Extract the (x, y) coordinate from the center of the cell holding the provided text.  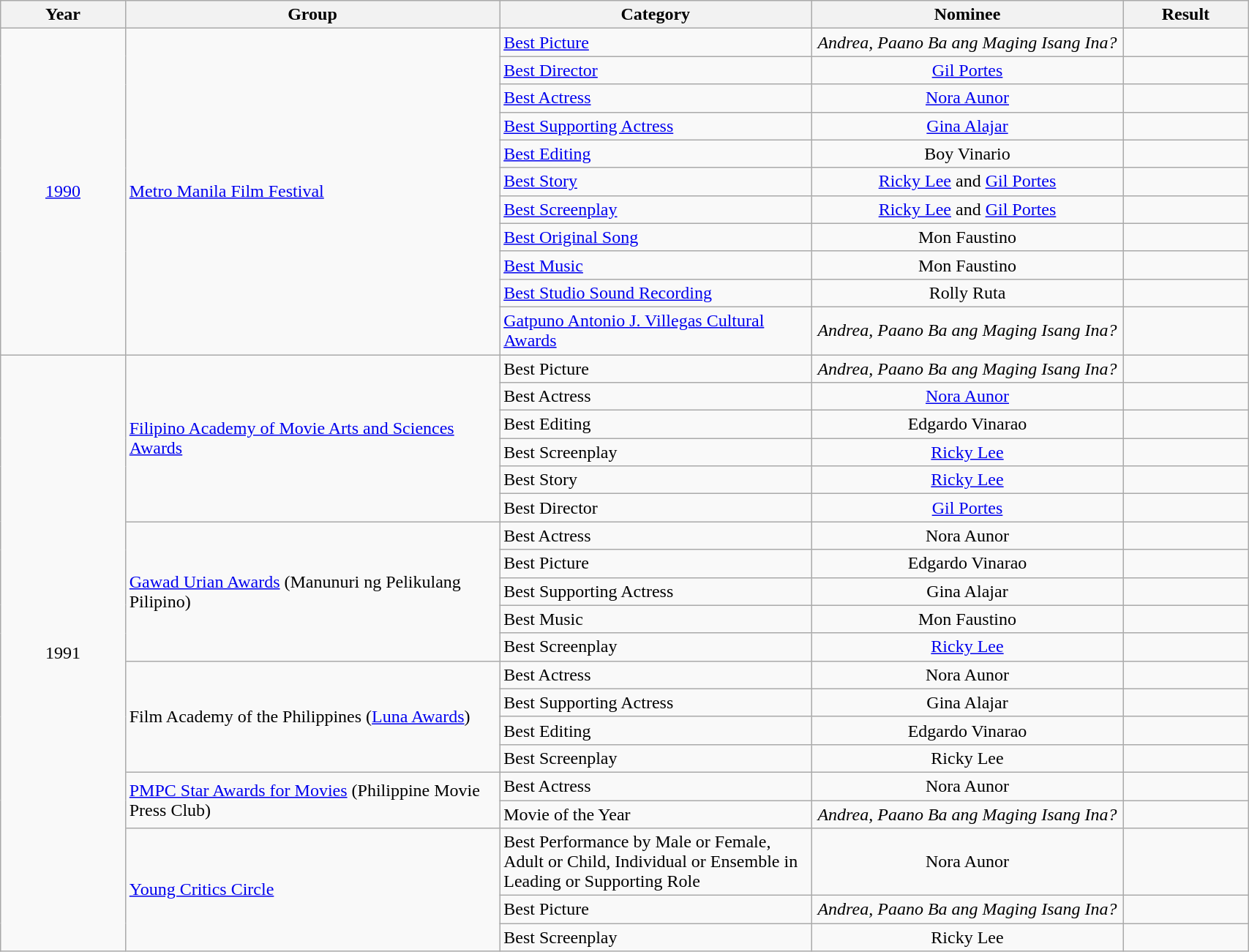
Gawad Urian Awards (Manunuri ng Pelikulang Pilipino) (312, 591)
Best Studio Sound Recording (656, 293)
Rolly Ruta (967, 293)
Category (656, 15)
PMPC Star Awards for Movies (Philippine Movie Press Club) (312, 800)
Young Critics Circle (312, 890)
1991 (63, 653)
Best Performance by Male or Female, Adult or Child, Individual or Ensemble in Leading or Supporting Role (656, 862)
Group (312, 15)
Result (1185, 15)
Year (63, 15)
Film Academy of the Philippines (Luna Awards) (312, 716)
Boy Vinario (967, 154)
Metro Manila Film Festival (312, 192)
1990 (63, 192)
Filipino Academy of Movie Arts and Sciences Awards (312, 438)
Gatpuno Antonio J. Villegas Cultural Awards (656, 331)
Best Original Song (656, 237)
Nominee (967, 15)
Movie of the Year (656, 814)
